Return the (X, Y) coordinate for the center point of the cell that contains the specified text.  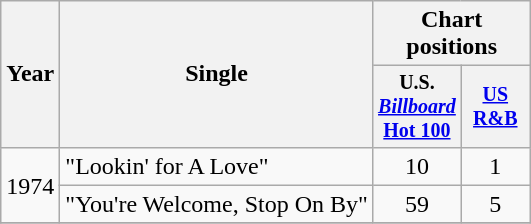
U.S. Billboard Hot 100 (416, 106)
1 (496, 166)
5 (496, 204)
"Lookin' for A Love" (217, 166)
10 (416, 166)
Single (217, 74)
1974 (30, 185)
Year (30, 74)
USR&B (496, 106)
Chart positions (452, 34)
"You're Welcome, Stop On By" (217, 204)
59 (416, 204)
